Detect which cell encompasses the target text, then output its [x, y] center coordinate. 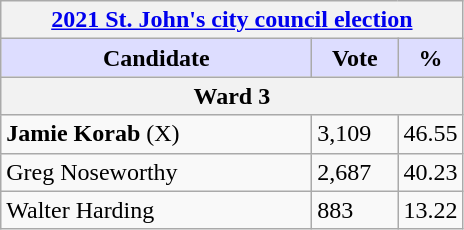
40.23 [430, 172]
Jamie Korab (X) [156, 134]
2,687 [355, 172]
13.22 [430, 210]
Candidate [156, 58]
883 [355, 210]
46.55 [430, 134]
Walter Harding [156, 210]
Greg Noseworthy [156, 172]
2021 St. John's city council election [232, 20]
Ward 3 [232, 96]
3,109 [355, 134]
% [430, 58]
Vote [355, 58]
